Provide the (X, Y) coordinate of the cell's center where the given text is located.  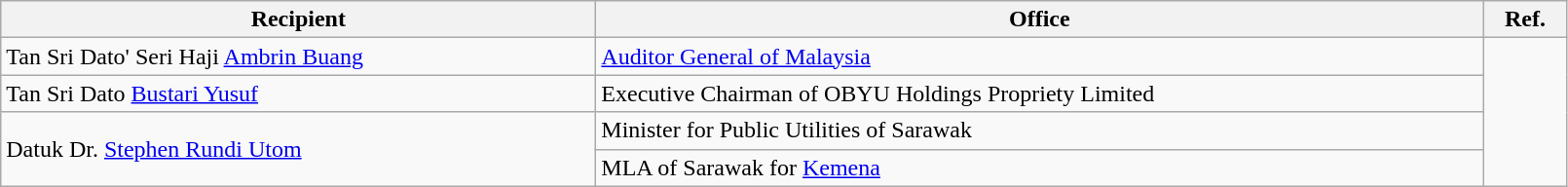
Tan Sri Dato Bustari Yusuf (298, 93)
Recipient (298, 19)
Minister for Public Utilities of Sarawak (1040, 131)
Office (1040, 19)
Auditor General of Malaysia (1040, 56)
Datuk Dr. Stephen Rundi Utom (298, 149)
Executive Chairman of OBYU Holdings Propriety Limited (1040, 93)
Ref. (1525, 19)
MLA of Sarawak for Kemena (1040, 168)
Tan Sri Dato' Seri Haji Ambrin Buang (298, 56)
